Locate the cell with the specified text and output its [x, y] center coordinate. 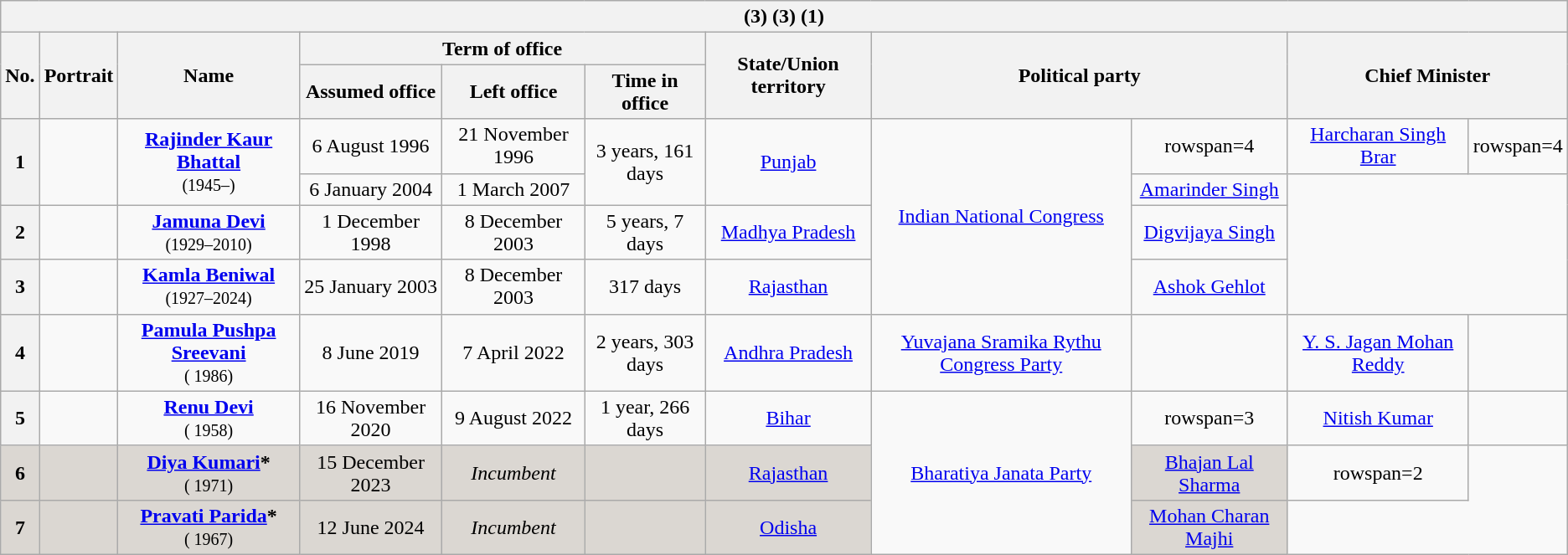
4 [20, 352]
2 years, 303 days [645, 352]
1 [20, 162]
7 April 2022 [513, 352]
Mohan Charan Majhi [1210, 527]
3 [20, 286]
Ashok Gehlot [1210, 286]
Nitish Kumar [1378, 419]
16 November 2020 [370, 419]
Term of office [503, 49]
Y. S. Jagan Mohan Reddy [1378, 352]
(3) (3) (1) [784, 17]
2 [20, 233]
1 year, 266 days [645, 419]
Digvijaya Singh [1210, 233]
Pamula Pushpa Sreevani( 1986) [209, 352]
Left office [513, 92]
Political party [1079, 75]
Yuvajana Sramika Rythu Congress Party [1001, 352]
rowspan=2 [1378, 472]
Indian National Congress [1001, 216]
1 March 2007 [513, 189]
Rajinder Kaur Bhattal(1945–) [209, 162]
3 years, 161 days [645, 162]
15 December 2023 [370, 472]
Bihar [788, 419]
1 December 1998 [370, 233]
Renu Devi( 1958) [209, 419]
7 [20, 527]
317 days [645, 286]
6 August 1996 [370, 146]
Time in office [645, 92]
Bhajan Lal Sharma [1210, 472]
Jamuna Devi(1929–2010) [209, 233]
rowspan=3 [1210, 419]
5 years, 7 days [645, 233]
Amarinder Singh [1210, 189]
Andhra Pradesh [788, 352]
Harcharan Singh Brar [1378, 146]
No. [20, 75]
6 January 2004 [370, 189]
6 [20, 472]
Odisha [788, 527]
Name [209, 75]
Chief Minister [1427, 75]
25 January 2003 [370, 286]
Pravati Parida*( 1967) [209, 527]
Punjab [788, 162]
State/Union territory [788, 75]
12 June 2024 [370, 527]
Madhya Pradesh [788, 233]
Kamla Beniwal(1927–2024) [209, 286]
8 June 2019 [370, 352]
5 [20, 419]
21 November 1996 [513, 146]
Assumed office [370, 92]
Portrait [79, 75]
9 August 2022 [513, 419]
Diya Kumari*( 1971) [209, 472]
Bharatiya Janata Party [1001, 472]
